Return [x, y] of the center of cell containing provided text 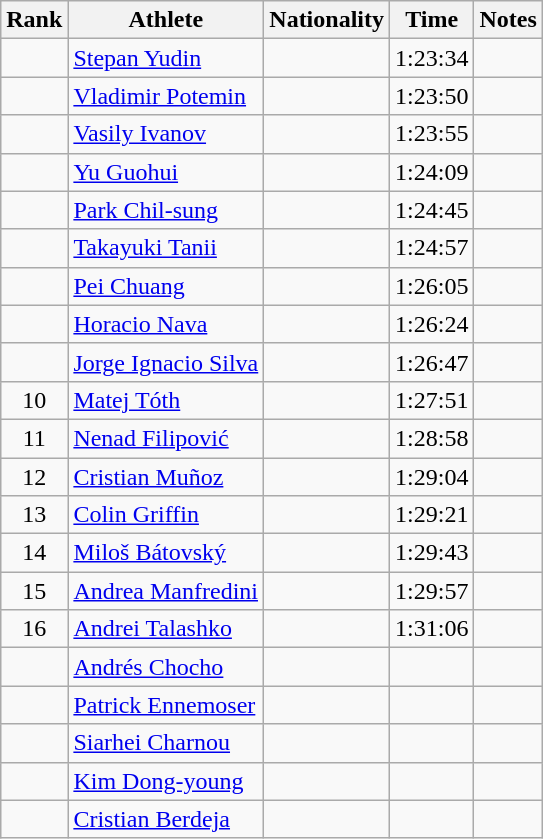
13 [34, 515]
Nenad Filipović [166, 438]
1:23:50 [432, 96]
1:27:51 [432, 400]
Kim Dong-young [166, 781]
Rank [34, 20]
14 [34, 553]
Notes [508, 20]
1:26:24 [432, 324]
1:26:05 [432, 286]
Time [432, 20]
Horacio Nava [166, 324]
1:23:34 [432, 58]
16 [34, 629]
Vasily Ivanov [166, 134]
Andrei Talashko [166, 629]
1:29:43 [432, 553]
Colin Griffin [166, 515]
Cristian Muñoz [166, 477]
Matej Tóth [166, 400]
Patrick Ennemoser [166, 705]
1:28:58 [432, 438]
1:29:04 [432, 477]
1:29:57 [432, 591]
Miloš Bátovský [166, 553]
Nationality [327, 20]
1:24:45 [432, 210]
Andrés Chocho [166, 667]
Takayuki Tanii [166, 248]
10 [34, 400]
Yu Guohui [166, 172]
Cristian Berdeja [166, 819]
1:24:57 [432, 248]
1:31:06 [432, 629]
15 [34, 591]
1:29:21 [432, 515]
1:24:09 [432, 172]
Jorge Ignacio Silva [166, 362]
Pei Chuang [166, 286]
1:26:47 [432, 362]
Vladimir Potemin [166, 96]
Athlete [166, 20]
1:23:55 [432, 134]
Andrea Manfredini [166, 591]
11 [34, 438]
Park Chil-sung [166, 210]
Siarhei Charnou [166, 743]
Stepan Yudin [166, 58]
12 [34, 477]
